Determine the (x, y) coordinate at the center of the cell enclosing the given text.  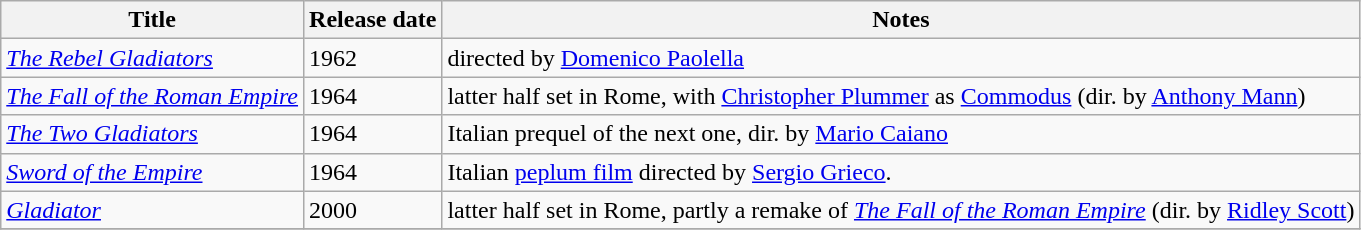
The Two Gladiators (152, 134)
Title (152, 20)
2000 (373, 210)
The Rebel Gladiators (152, 58)
directed by Domenico Paolella (901, 58)
The Fall of the Roman Empire (152, 96)
Notes (901, 20)
Gladiator (152, 210)
Sword of the Empire (152, 172)
latter half set in Rome, partly a remake of The Fall of the Roman Empire (dir. by Ridley Scott) (901, 210)
Italian peplum film directed by Sergio Grieco. (901, 172)
1962 (373, 58)
Release date (373, 20)
latter half set in Rome, with Christopher Plummer as Commodus (dir. by Anthony Mann) (901, 96)
Italian prequel of the next one, dir. by Mario Caiano (901, 134)
